Extract the (X, Y) coordinate from the center of the cell holding the provided text.  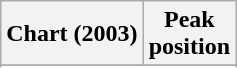
Peakposition (189, 34)
Chart (2003) (72, 34)
